Scan for the cell matching the given text and deliver its (X, Y) coordinate at center. 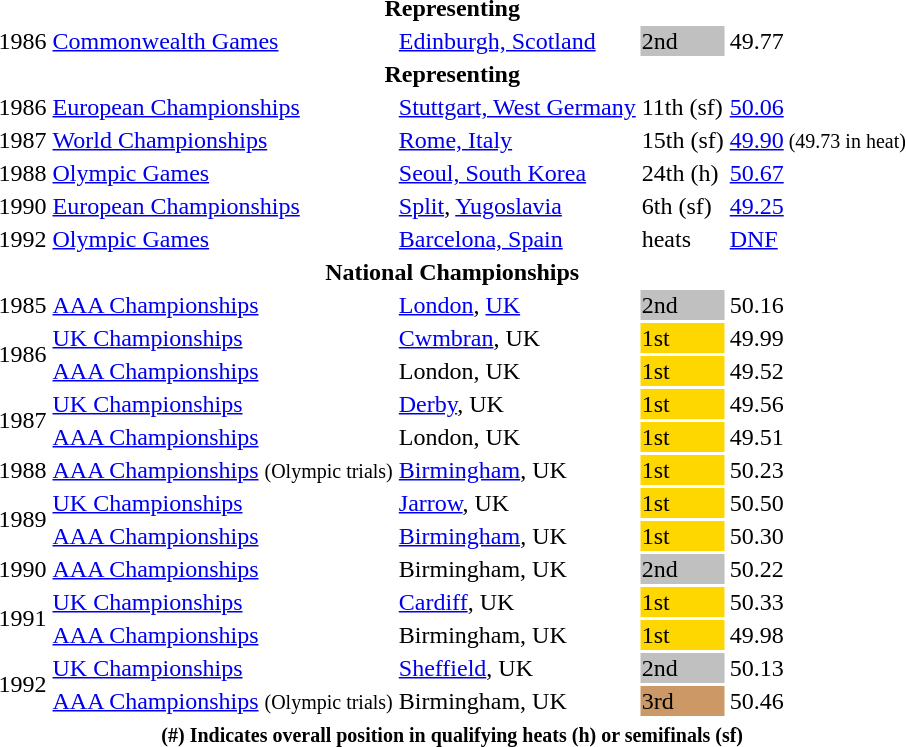
Jarrow, UK (517, 503)
Stuttgart, West Germany (517, 107)
Split, Yugoslavia (517, 206)
Commonwealth Games (222, 41)
6th (sf) (682, 206)
15th (sf) (682, 140)
Cardiff, UK (517, 602)
Cwmbran, UK (517, 338)
Seoul, South Korea (517, 173)
11th (sf) (682, 107)
Barcelona, Spain (517, 239)
Derby, UK (517, 404)
Sheffield, UK (517, 668)
heats (682, 239)
3rd (682, 701)
Rome, Italy (517, 140)
World Championships (222, 140)
24th (h) (682, 173)
Edinburgh, Scotland (517, 41)
